Return [x, y] of the center of cell containing provided text 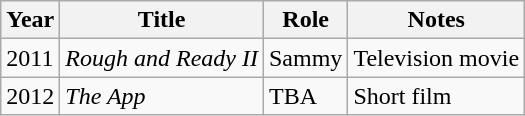
Rough and Ready II [162, 58]
Year [30, 20]
Television movie [436, 58]
TBA [305, 96]
Role [305, 20]
Sammy [305, 58]
Notes [436, 20]
2011 [30, 58]
The App [162, 96]
Title [162, 20]
2012 [30, 96]
Short film [436, 96]
